Scan for the cell matching the given text and deliver its [X, Y] coordinate at center. 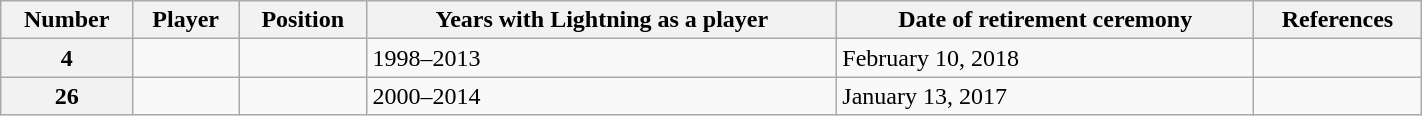
Player [186, 20]
Position [303, 20]
2000–2014 [602, 96]
Date of retirement ceremony [1046, 20]
References [1338, 20]
Years with Lightning as a player [602, 20]
February 10, 2018 [1046, 58]
Number [67, 20]
26 [67, 96]
4 [67, 58]
1998–2013 [602, 58]
January 13, 2017 [1046, 96]
